Identify which cell holds the provided text, then report its [X, Y] central coordinate. 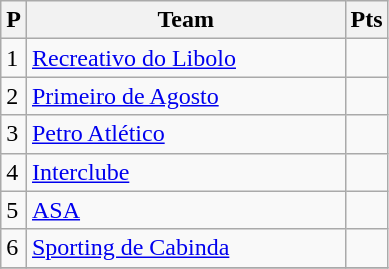
6 [14, 248]
3 [14, 134]
Recreativo do Libolo [186, 58]
Petro Atlético [186, 134]
5 [14, 210]
2 [14, 96]
Pts [366, 20]
P [14, 20]
1 [14, 58]
Team [186, 20]
Primeiro de Agosto [186, 96]
Interclube [186, 172]
ASA [186, 210]
4 [14, 172]
Sporting de Cabinda [186, 248]
